Output the [x, y] coordinate of the center of the cell containing the given text.  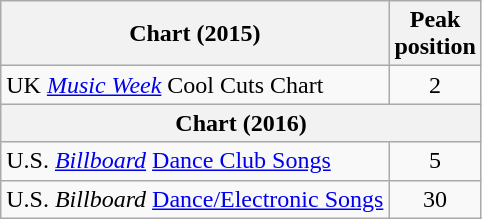
Chart (2016) [242, 123]
Chart (2015) [195, 34]
5 [435, 161]
2 [435, 85]
30 [435, 199]
U.S. Billboard Dance/Electronic Songs [195, 199]
Peakposition [435, 34]
UK Music Week Cool Cuts Chart [195, 85]
U.S. Billboard Dance Club Songs [195, 161]
